Determine the (x, y) coordinate at the center of the cell enclosing the given text.  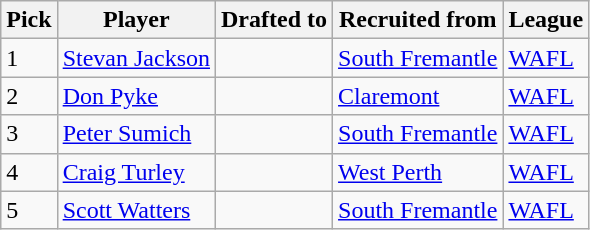
Recruited from (418, 20)
Player (136, 20)
2 (29, 96)
Don Pyke (136, 96)
Scott Watters (136, 210)
Craig Turley (136, 172)
5 (29, 210)
League (546, 20)
3 (29, 134)
Drafted to (274, 20)
Stevan Jackson (136, 58)
Pick (29, 20)
1 (29, 58)
4 (29, 172)
West Perth (418, 172)
Claremont (418, 96)
Peter Sumich (136, 134)
